Return the (x, y) coordinate for the center point of the cell that contains the specified text.  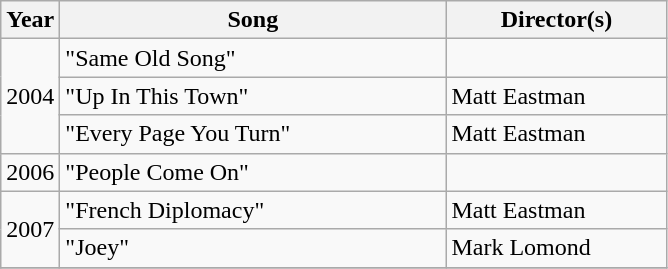
Mark Lomond (556, 248)
"Joey" (253, 248)
Director(s) (556, 20)
"Every Page You Turn" (253, 134)
2006 (30, 172)
2004 (30, 96)
Year (30, 20)
Song (253, 20)
2007 (30, 229)
"French Diplomacy" (253, 210)
"Up In This Town" (253, 96)
"Same Old Song" (253, 58)
"People Come On" (253, 172)
